Determine the [x, y] coordinate at the center of the cell enclosing the given text.  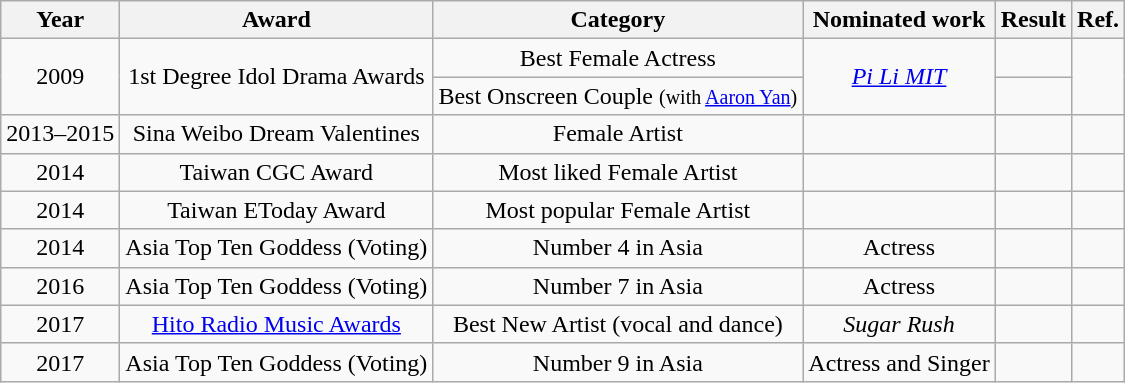
Sina Weibo Dream Valentines [276, 134]
Most popular Female Artist [618, 210]
Result [1033, 20]
Actress and Singer [899, 362]
Category [618, 20]
1st Degree Idol Drama Awards [276, 77]
Nominated work [899, 20]
Year [60, 20]
Taiwan EToday Award [276, 210]
Hito Radio Music Awards [276, 324]
Number 7 in Asia [618, 286]
2016 [60, 286]
2009 [60, 77]
Best Onscreen Couple (with Aaron Yan) [618, 96]
2013–2015 [60, 134]
Number 9 in Asia [618, 362]
Pi Li MIT [899, 77]
Most liked Female Artist [618, 172]
Sugar Rush [899, 324]
Taiwan CGC Award [276, 172]
Award [276, 20]
Female Artist [618, 134]
Best New Artist (vocal and dance) [618, 324]
Best Female Actress [618, 58]
Number 4 in Asia [618, 248]
Ref. [1098, 20]
